Identify which cell holds the provided text, then report its [X, Y] central coordinate. 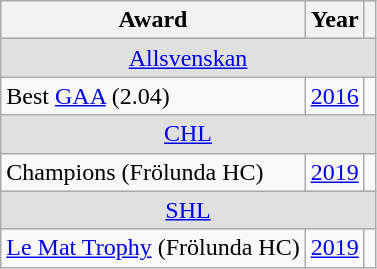
Le Mat Trophy (Frölunda HC) [153, 248]
Year [334, 20]
2016 [334, 96]
CHL [188, 134]
Award [153, 20]
Champions (Frölunda HC) [153, 172]
Allsvenskan [188, 58]
SHL [188, 210]
Best GAA (2.04) [153, 96]
